From the cell containing the given text, extract its center point as (x, y) coordinate. 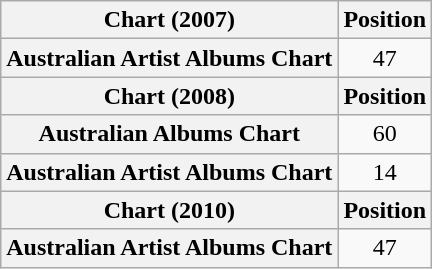
Chart (2010) (170, 210)
14 (385, 172)
60 (385, 134)
Australian Albums Chart (170, 134)
Chart (2008) (170, 96)
Chart (2007) (170, 20)
